Search for the cell housing the specified text and yield its [X, Y] center coordinate. 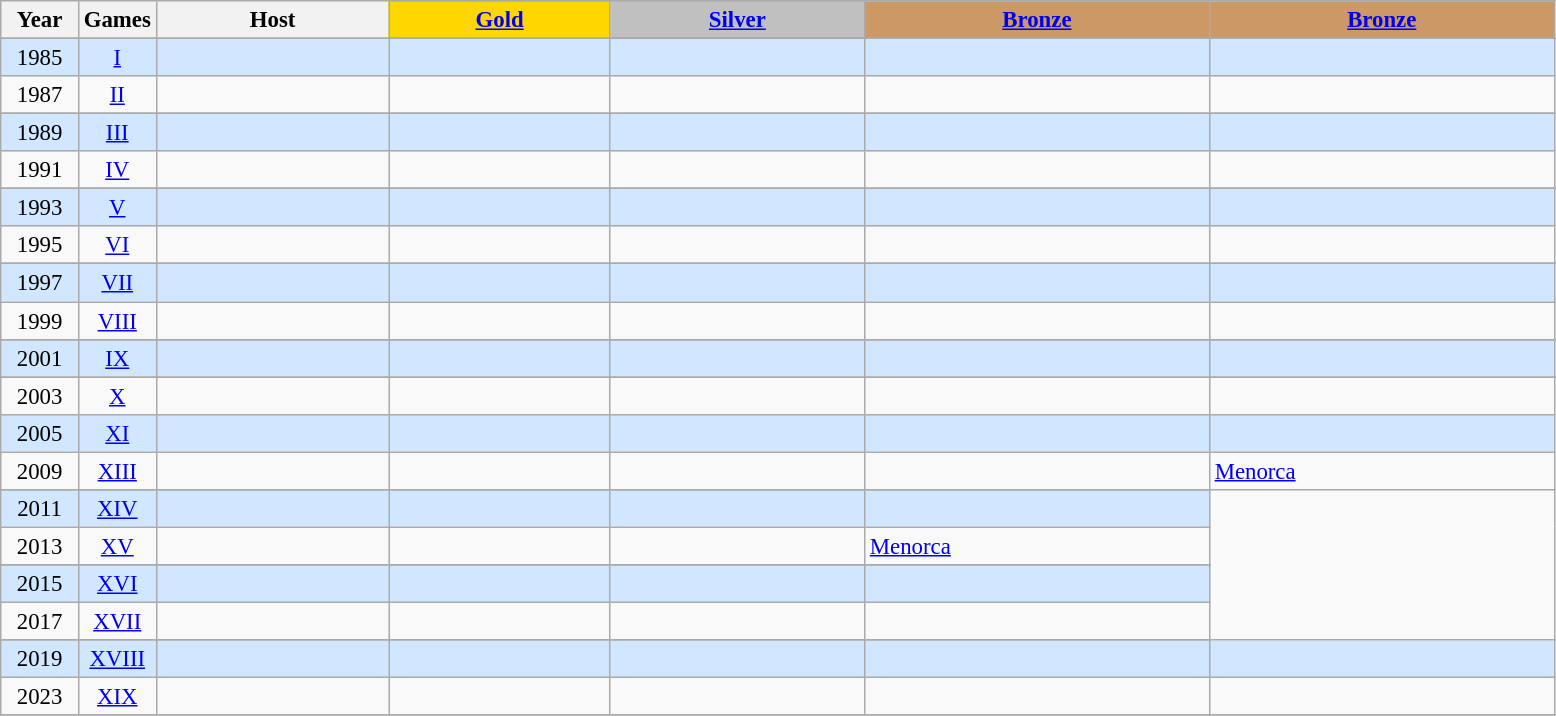
1987 [40, 95]
2015 [40, 584]
II [117, 95]
1989 [40, 133]
1993 [40, 208]
XVI [117, 584]
Games [117, 20]
2023 [40, 697]
XIII [117, 471]
2003 [40, 396]
XIX [117, 697]
IV [117, 170]
2001 [40, 358]
2009 [40, 471]
VII [117, 283]
XV [117, 546]
XIV [117, 509]
2013 [40, 546]
1991 [40, 170]
2005 [40, 433]
X [117, 396]
VIII [117, 321]
Silver [737, 20]
V [117, 208]
1995 [40, 245]
IX [117, 358]
Gold [500, 20]
XI [117, 433]
XVIII [117, 659]
1997 [40, 283]
Year [40, 20]
1999 [40, 321]
III [117, 133]
I [117, 58]
2011 [40, 509]
2017 [40, 621]
XVII [117, 621]
VI [117, 245]
2019 [40, 659]
1985 [40, 58]
Host [272, 20]
